From the cell containing the given text, extract its center point as [X, Y] coordinate. 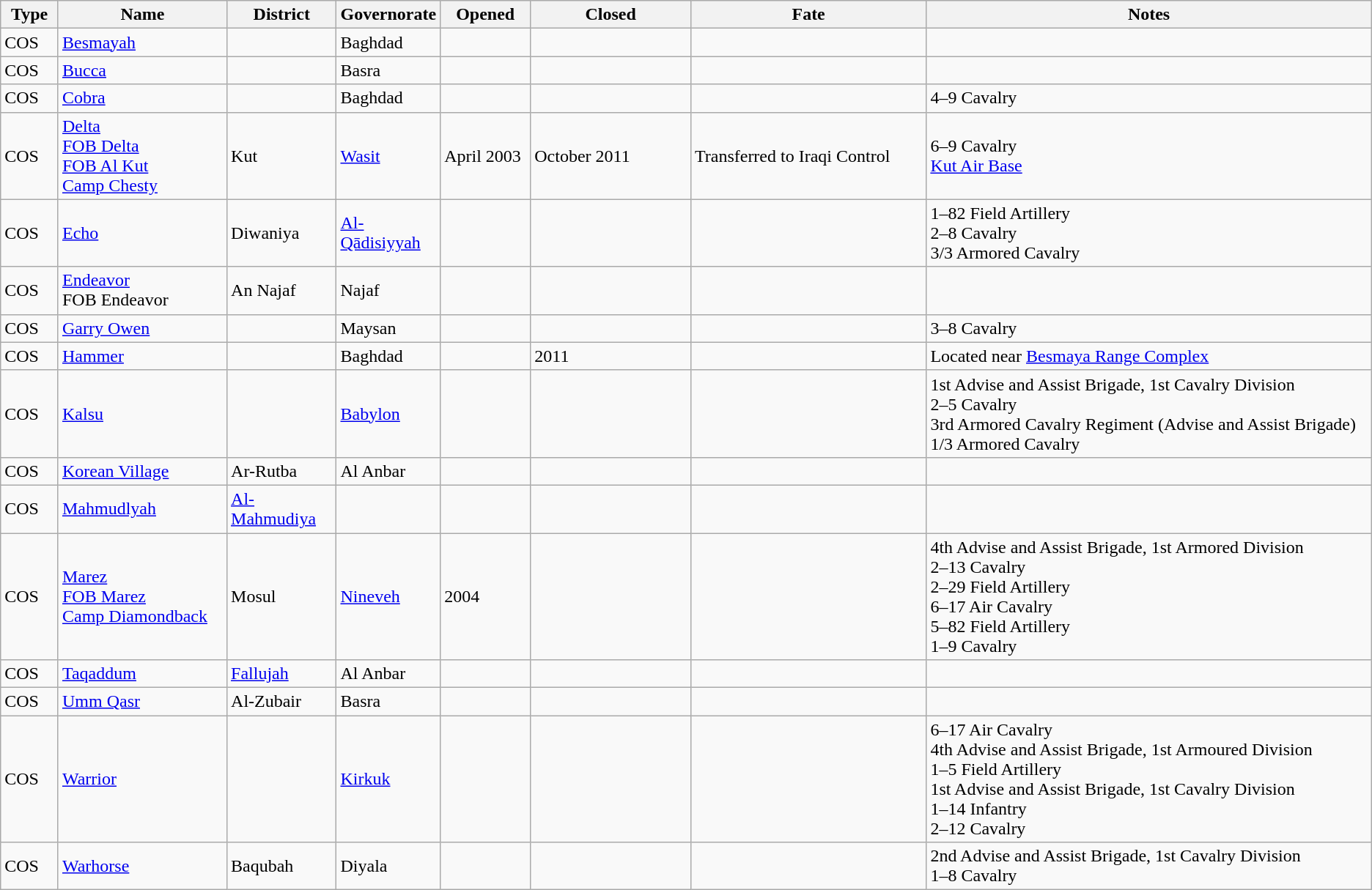
Type [29, 15]
Name [142, 15]
Besmayah [142, 42]
Maysan [388, 328]
Al-Zubair [281, 702]
4–9 Cavalry [1149, 98]
Warrior [142, 779]
Warhorse [142, 866]
Closed [611, 15]
Taqaddum [142, 674]
District [281, 15]
Mosul [281, 596]
Bucca [142, 70]
An Najaf [281, 290]
Cobra [142, 98]
MarezFOB MarezCamp Diamondback [142, 596]
1st Advise and Assist Brigade, 1st Cavalry Division2–5 Cavalry3rd Armored Cavalry Regiment (Advise and Assist Brigade)1/3 Armored Cavalry [1149, 413]
1–82 Field Artillery2–8 Cavalry3/3 Armored Cavalry [1149, 233]
Nineveh [388, 596]
Ar-Rutba [281, 471]
Transferred to Iraqi Control [808, 155]
EndeavorFOB Endeavor [142, 290]
2nd Advise and Assist Brigade, 1st Cavalry Division1–8 Cavalry [1149, 866]
Kalsu [142, 413]
Al-Mahmudiya [281, 508]
Garry Owen [142, 328]
2004 [485, 596]
Korean Village [142, 471]
Baqubah [281, 866]
October 2011 [611, 155]
DeltaFOB DeltaFOB Al KutCamp Chesty [142, 155]
Governorate [388, 15]
Mahmudlyah [142, 508]
Najaf [388, 290]
Kirkuk [388, 779]
Babylon [388, 413]
Notes [1149, 15]
Diwaniya [281, 233]
Al-Qādisiyyah [388, 233]
Opened [485, 15]
3–8 Cavalry [1149, 328]
Kut [281, 155]
April 2003 [485, 155]
Fate [808, 15]
Echo [142, 233]
6–9 CavalryKut Air Base [1149, 155]
Umm Qasr [142, 702]
Wasit [388, 155]
Fallujah [281, 674]
Diyala [388, 866]
Located near Besmaya Range Complex [1149, 356]
Hammer [142, 356]
4th Advise and Assist Brigade, 1st Armored Division2–13 Cavalry2–29 Field Artillery6–17 Air Cavalry5–82 Field Artillery1–9 Cavalry [1149, 596]
2011 [611, 356]
